Output the [X, Y] coordinate of the center of the cell containing the given text.  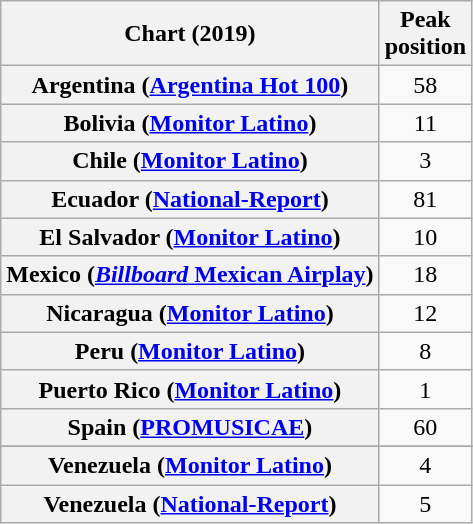
Venezuela (National-Report) [190, 503]
60 [425, 427]
Chile (Monitor Latino) [190, 161]
81 [425, 199]
Chart (2019) [190, 34]
Puerto Rico (Monitor Latino) [190, 389]
Nicaragua (Monitor Latino) [190, 313]
Mexico (Billboard Mexican Airplay) [190, 275]
11 [425, 123]
Peakposition [425, 34]
El Salvador (Monitor Latino) [190, 237]
10 [425, 237]
Spain (PROMUSICAE) [190, 427]
8 [425, 351]
4 [425, 465]
3 [425, 161]
Bolivia (Monitor Latino) [190, 123]
Venezuela (Monitor Latino) [190, 465]
58 [425, 85]
18 [425, 275]
1 [425, 389]
Peru (Monitor Latino) [190, 351]
12 [425, 313]
Ecuador (National-Report) [190, 199]
5 [425, 503]
Argentina (Argentina Hot 100) [190, 85]
